Determine the (x, y) coordinate at the center of the cell enclosing the given text.  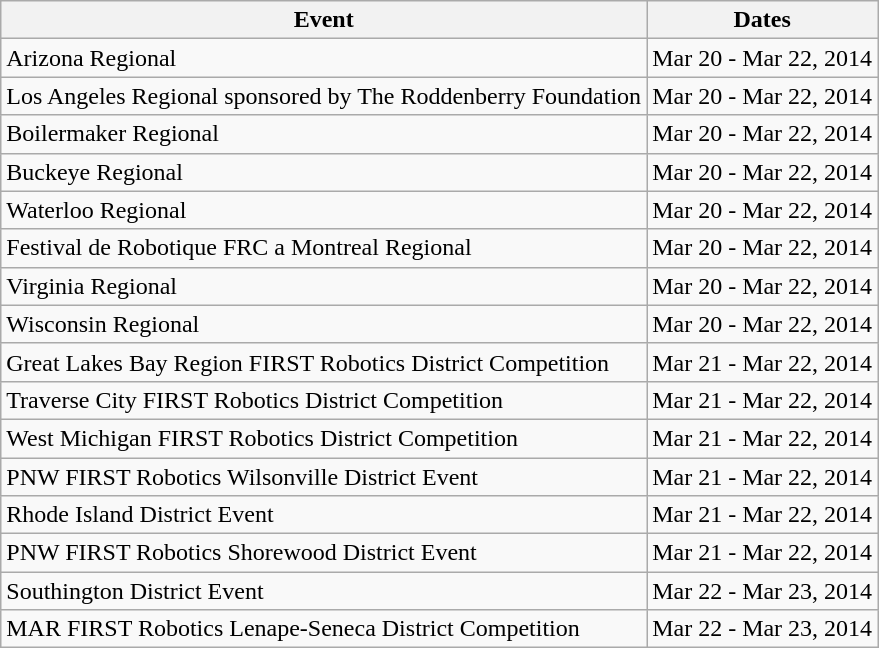
PNW FIRST Robotics Wilsonville District Event (324, 477)
Boilermaker Regional (324, 134)
Arizona Regional (324, 58)
MAR FIRST Robotics Lenape-Seneca District Competition (324, 629)
Waterloo Regional (324, 210)
Traverse City FIRST Robotics District Competition (324, 400)
Buckeye Regional (324, 172)
Wisconsin Regional (324, 324)
PNW FIRST Robotics Shorewood District Event (324, 553)
Dates (762, 20)
Southington District Event (324, 591)
West Michigan FIRST Robotics District Competition (324, 438)
Rhode Island District Event (324, 515)
Festival de Robotique FRC a Montreal Regional (324, 248)
Los Angeles Regional sponsored by The Roddenberry Foundation (324, 96)
Event (324, 20)
Great Lakes Bay Region FIRST Robotics District Competition (324, 362)
Virginia Regional (324, 286)
